Return the [X, Y] coordinate for the center point of the cell that contains the specified text.  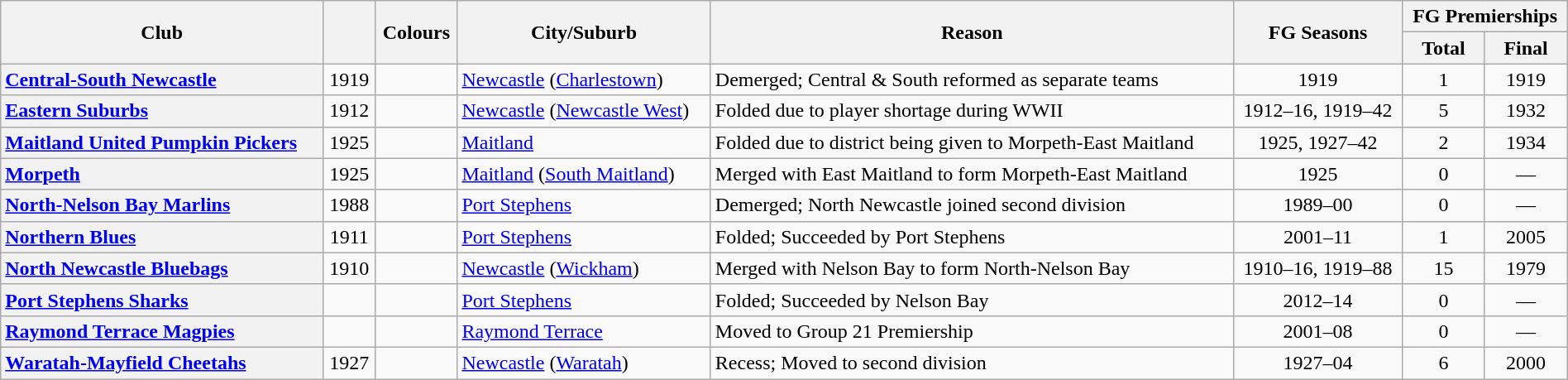
Morpeth [162, 174]
Total [1444, 48]
1989–00 [1318, 205]
Reason [972, 32]
Final [1526, 48]
6 [1444, 363]
Central-South Newcastle [162, 79]
1925, 1927–42 [1318, 142]
1927–04 [1318, 363]
Newcastle (Charlestown) [584, 79]
Northern Blues [162, 237]
Waratah-Mayfield Cheetahs [162, 363]
Maitland [584, 142]
2001–08 [1318, 331]
Raymond Terrace Magpies [162, 331]
2012–14 [1318, 300]
Maitland (South Maitland) [584, 174]
FG Seasons [1318, 32]
North-Nelson Bay Marlins [162, 205]
1912 [349, 111]
Maitland United Pumpkin Pickers [162, 142]
2000 [1526, 363]
1979 [1526, 268]
1910–16, 1919–88 [1318, 268]
Moved to Group 21 Premiership [972, 331]
Folded due to district being given to Morpeth-East Maitland [972, 142]
Folded; Succeeded by Nelson Bay [972, 300]
Folded; Succeeded by Port Stephens [972, 237]
City/Suburb [584, 32]
North Newcastle Bluebags [162, 268]
1911 [349, 237]
Demerged; North Newcastle joined second division [972, 205]
Merged with East Maitland to form Morpeth-East Maitland [972, 174]
Port Stephens Sharks [162, 300]
Eastern Suburbs [162, 111]
1912–16, 1919–42 [1318, 111]
FG Premierships [1485, 17]
Newcastle (Newcastle West) [584, 111]
1934 [1526, 142]
Recess; Moved to second division [972, 363]
Merged with Nelson Bay to form North-Nelson Bay [972, 268]
Folded due to player shortage during WWII [972, 111]
1927 [349, 363]
Newcastle (Wickham) [584, 268]
2 [1444, 142]
Club [162, 32]
Newcastle (Waratah) [584, 363]
5 [1444, 111]
1910 [349, 268]
2005 [1526, 237]
Colours [417, 32]
1988 [349, 205]
1932 [1526, 111]
Demerged; Central & South reformed as separate teams [972, 79]
15 [1444, 268]
Raymond Terrace [584, 331]
2001–11 [1318, 237]
